Locate the cell with the specified text and output its [x, y] center coordinate. 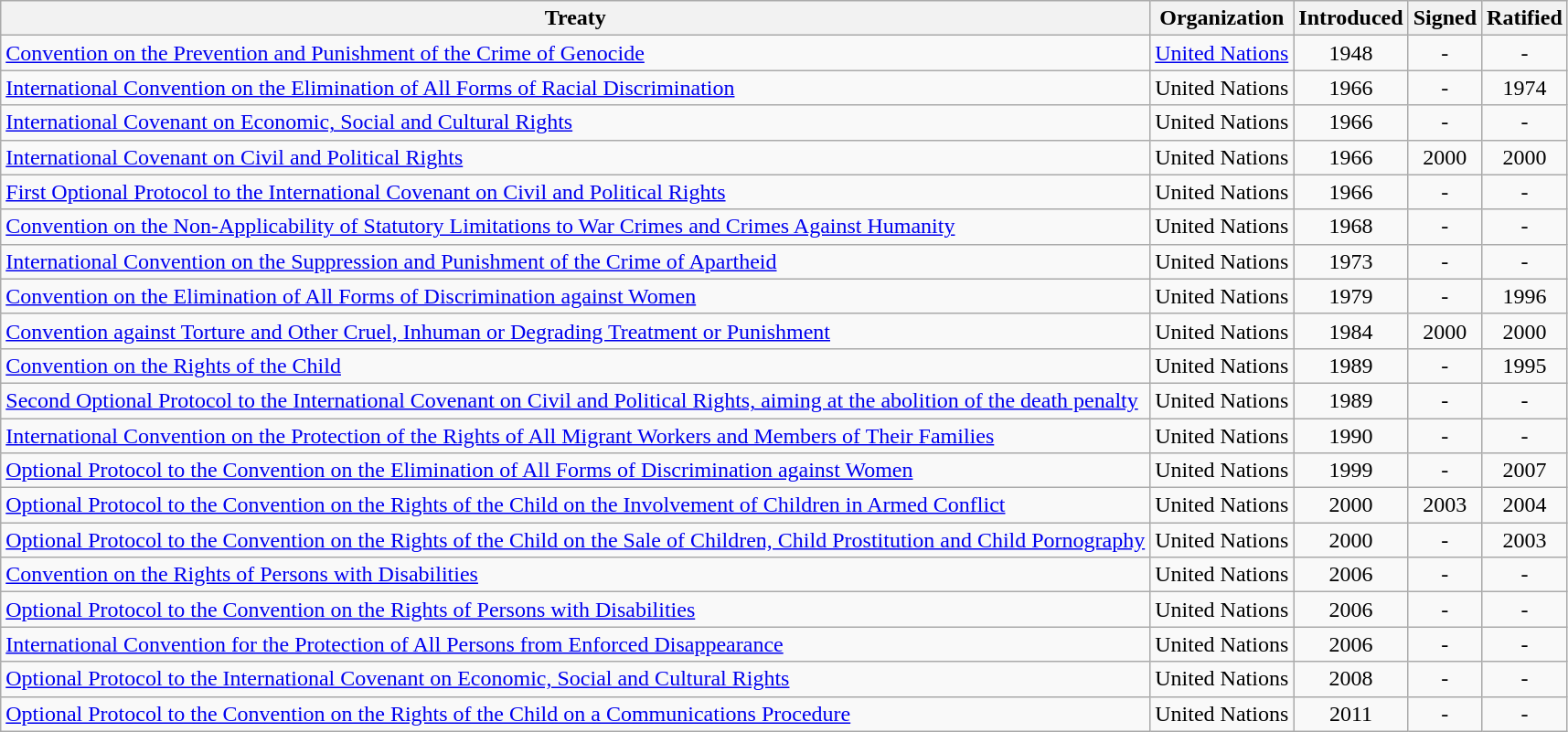
Convention on the Elimination of All Forms of Discrimination against Women [576, 296]
Convention on the Rights of Persons with Disabilities [576, 575]
1974 [1525, 88]
International Covenant on Economic, Social and Cultural Rights [576, 122]
2004 [1525, 505]
1968 [1351, 227]
1979 [1351, 296]
Optional Protocol to the Convention on the Rights of Persons with Disabilities [576, 610]
International Convention for the Protection of All Persons from Enforced Disappearance [576, 644]
1973 [1351, 261]
1999 [1351, 471]
Optional Protocol to the Convention on the Rights of the Child on a Communications Procedure [576, 714]
International Convention on the Suppression and Punishment of the Crime of Apartheid [576, 261]
2011 [1351, 714]
Second Optional Protocol to the International Covenant on Civil and Political Rights, aiming at the abolition of the death penalty [576, 400]
Treaty [576, 18]
Signed [1445, 18]
International Convention on the Elimination of All Forms of Racial Discrimination [576, 88]
Convention on the Prevention and Punishment of the Crime of Genocide [576, 53]
Optional Protocol to the Convention on the Elimination of All Forms of Discrimination against Women [576, 471]
Convention on the Non-Applicability of Statutory Limitations to War Crimes and Crimes Against Humanity [576, 227]
Optional Protocol to the International Covenant on Economic, Social and Cultural Rights [576, 679]
2007 [1525, 471]
Organization [1221, 18]
1984 [1351, 331]
Optional Protocol to the Convention on the Rights of the Child on the Sale of Children, Child Prostitution and Child Pornography [576, 540]
Convention on the Rights of the Child [576, 366]
International Convention on the Protection of the Rights of All Migrant Workers and Members of Their Families [576, 436]
1948 [1351, 53]
International Covenant on Civil and Political Rights [576, 157]
Ratified [1525, 18]
1990 [1351, 436]
Convention against Torture and Other Cruel, Inhuman or Degrading Treatment or Punishment [576, 331]
Optional Protocol to the Convention on the Rights of the Child on the Involvement of Children in Armed Conflict [576, 505]
1996 [1525, 296]
First Optional Protocol to the International Covenant on Civil and Political Rights [576, 192]
1995 [1525, 366]
2008 [1351, 679]
Introduced [1351, 18]
